Search for the cell housing the specified text and yield its [X, Y] center coordinate. 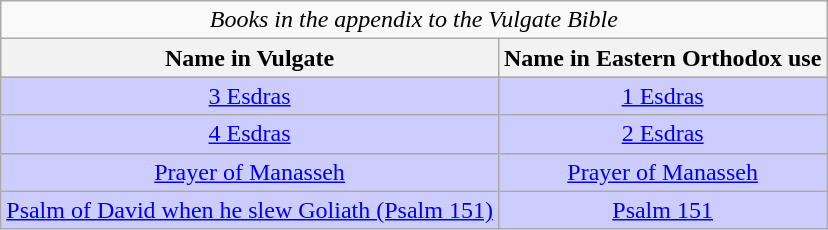
2 Esdras [662, 134]
3 Esdras [250, 96]
1 Esdras [662, 96]
Name in Eastern Orthodox use [662, 58]
Psalm 151 [662, 210]
4 Esdras [250, 134]
Name in Vulgate [250, 58]
Books in the appendix to the Vulgate Bible [414, 20]
Psalm of David when he slew Goliath (Psalm 151) [250, 210]
